Detect which cell encompasses the target text, then output its (X, Y) center coordinate. 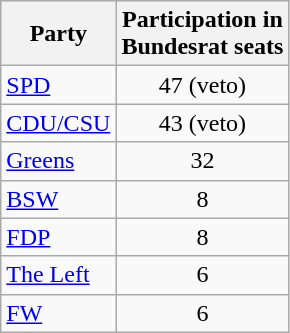
FDP (58, 237)
32 (202, 161)
The Left (58, 275)
Greens (58, 161)
CDU/CSU (58, 123)
43 (veto) (202, 123)
Party (58, 34)
SPD (58, 85)
BSW (58, 199)
47 (veto) (202, 85)
Participation inBundesrat seats (202, 34)
FW (58, 313)
